Extract the (x, y) coordinate from the center of the cell holding the provided text.  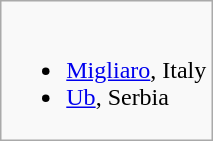
Migliaro, Italy Ub, Serbia (106, 71)
